Return [X, Y] of the center of cell containing provided text 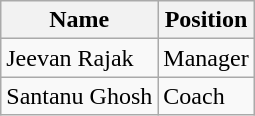
Santanu Ghosh [80, 96]
Manager [206, 58]
Coach [206, 96]
Position [206, 20]
Jeevan Rajak [80, 58]
Name [80, 20]
